Pinpoint the cell where the given text exists, returning its [X, Y] midpoint coordinate. 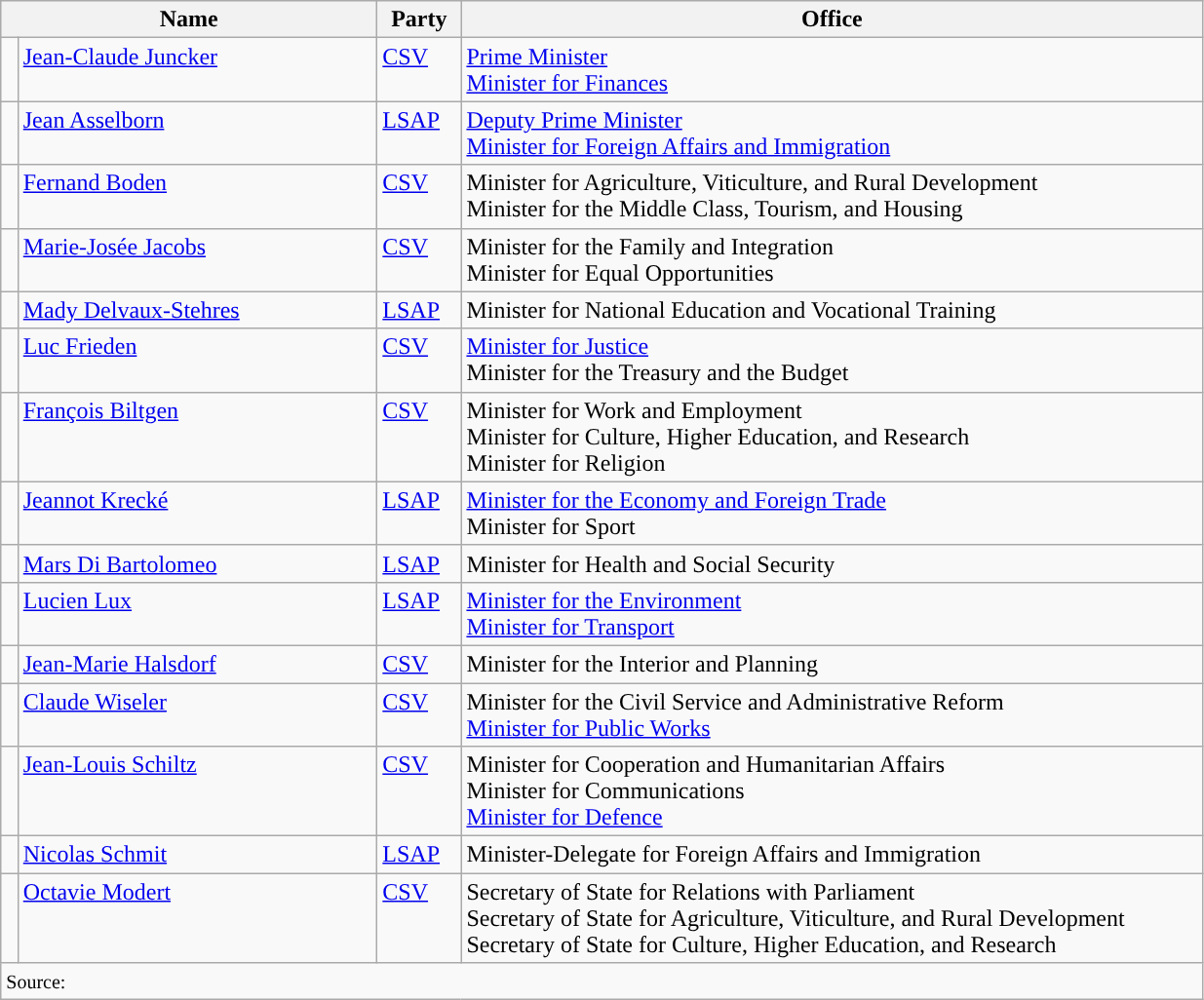
Minister for the Interior and Planning [833, 664]
Claude Wiseler [197, 713]
Luc Frieden [197, 361]
Jeannot Krecké [197, 513]
Jean-Louis Schiltz [197, 791]
Minister for the Family and Integration Minister for Equal Opportunities [833, 259]
Minister for the Civil Service and Administrative Reform Minister for Public Works [833, 713]
Lucien Lux [197, 614]
Office [833, 19]
Octavie Modert [197, 918]
Prime Minister Minister for Finances [833, 70]
Nicolas Schmit [197, 855]
Minister for the Economy and Foreign Trade Minister for Sport [833, 513]
Minister for Agriculture, Viticulture, and Rural Development Minister for the Middle Class, Tourism, and Housing [833, 197]
Fernand Boden [197, 197]
Minister for Justice Minister for the Treasury and the Budget [833, 361]
Minister for Cooperation and Humanitarian Affairs Minister for Communications Minister for Defence [833, 791]
Jean-Marie Halsdorf [197, 664]
Minister-Delegate for Foreign Affairs and Immigration [833, 855]
Deputy Prime Minister Minister for Foreign Affairs and Immigration [833, 133]
Party [419, 19]
Mars Di Bartolomeo [197, 563]
Name [189, 19]
Minister for the Environment Minister for Transport [833, 614]
Jean Asselborn [197, 133]
Mady Delvaux-Stehres [197, 310]
Jean-Claude Juncker [197, 70]
Minister for Work and Employment Minister for Culture, Higher Education, and Research Minister for Religion [833, 437]
François Biltgen [197, 437]
Minister for Health and Social Security [833, 563]
Marie-Josée Jacobs [197, 259]
Minister for National Education and Vocational Training [833, 310]
Source: [602, 981]
